Output the [X, Y] coordinate of the center of the cell containing the given text.  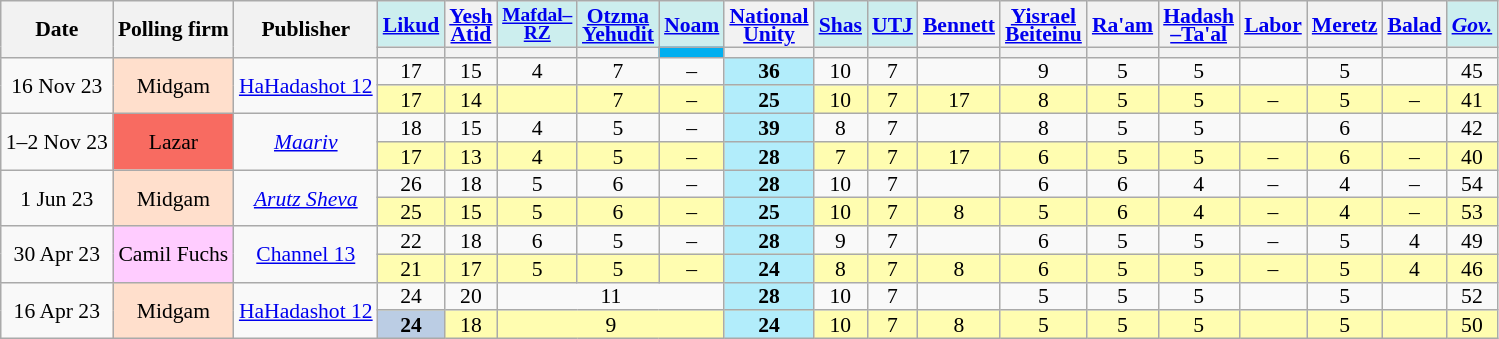
NationalUnity [768, 24]
Bennett [959, 24]
50 [1472, 325]
1–2 Nov 23 [57, 142]
Polling firm [174, 29]
Shas [840, 24]
52 [1472, 296]
41 [1472, 100]
45 [1472, 71]
22 [412, 240]
Mafdal–RZ [538, 24]
49 [1472, 240]
21 [412, 268]
Gov. [1472, 24]
Labor [1273, 24]
16 Nov 23 [57, 85]
13 [470, 156]
54 [1472, 184]
UTJ [892, 24]
Balad [1414, 24]
OtzmaYehudit [618, 24]
53 [1472, 212]
Lazar [174, 142]
40 [1472, 156]
Date [57, 29]
30 Apr 23 [57, 254]
Hadash–Ta'al [1198, 24]
Meretz [1345, 24]
Likud [412, 24]
Maariv [306, 142]
46 [1472, 268]
42 [1472, 128]
YisraelBeiteinu [1044, 24]
36 [768, 71]
Noam [692, 24]
20 [470, 296]
YeshAtid [470, 24]
14 [470, 100]
39 [768, 128]
16 Apr 23 [57, 310]
26 [412, 184]
11 [612, 296]
Publisher [306, 29]
Arutz Sheva [306, 198]
Ra'am [1122, 24]
Camil Fuchs [174, 254]
Channel 13 [306, 254]
1 Jun 23 [57, 198]
